Identify which cell holds the provided text, then report its [X, Y] central coordinate. 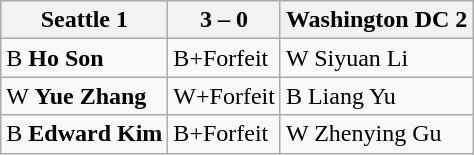
3 – 0 [224, 20]
Seattle 1 [84, 20]
B Liang Yu [376, 96]
B Ho Son [84, 58]
B Edward Kim [84, 134]
W Zhenying Gu [376, 134]
W Siyuan Li [376, 58]
Washington DC 2 [376, 20]
W Yue Zhang [84, 96]
W+Forfeit [224, 96]
